Identify which cell holds the provided text, then report its [x, y] central coordinate. 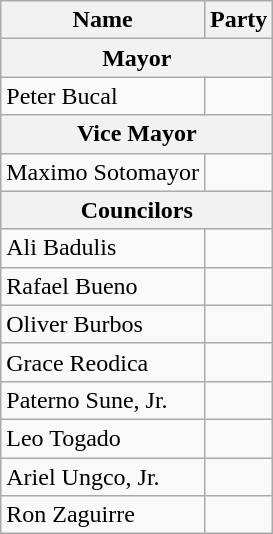
Paterno Sune, Jr. [103, 400]
Oliver Burbos [103, 324]
Rafael Bueno [103, 286]
Leo Togado [103, 438]
Vice Mayor [137, 134]
Peter Bucal [103, 96]
Party [238, 20]
Name [103, 20]
Mayor [137, 58]
Ali Badulis [103, 248]
Ariel Ungco, Jr. [103, 477]
Maximo Sotomayor [103, 172]
Grace Reodica [103, 362]
Councilors [137, 210]
Ron Zaguirre [103, 515]
